Identify which cell holds the provided text, then report its [X, Y] central coordinate. 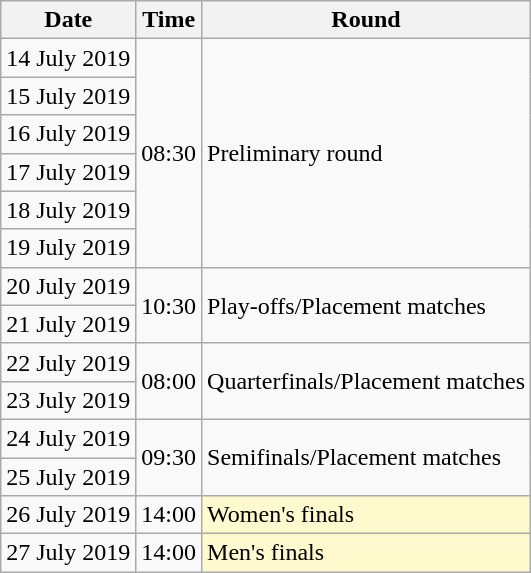
Date [68, 20]
Women's finals [366, 515]
24 July 2019 [68, 438]
Round [366, 20]
25 July 2019 [68, 477]
27 July 2019 [68, 553]
10:30 [169, 305]
Time [169, 20]
20 July 2019 [68, 286]
18 July 2019 [68, 210]
Semifinals/Placement matches [366, 457]
15 July 2019 [68, 96]
Quarterfinals/Placement matches [366, 381]
08:00 [169, 381]
Preliminary round [366, 153]
09:30 [169, 457]
Play-offs/Placement matches [366, 305]
23 July 2019 [68, 400]
Men's finals [366, 553]
19 July 2019 [68, 248]
21 July 2019 [68, 324]
16 July 2019 [68, 134]
22 July 2019 [68, 362]
14 July 2019 [68, 58]
17 July 2019 [68, 172]
08:30 [169, 153]
26 July 2019 [68, 515]
